Return the [X, Y] coordinate for the center point of the cell that contains the specified text.  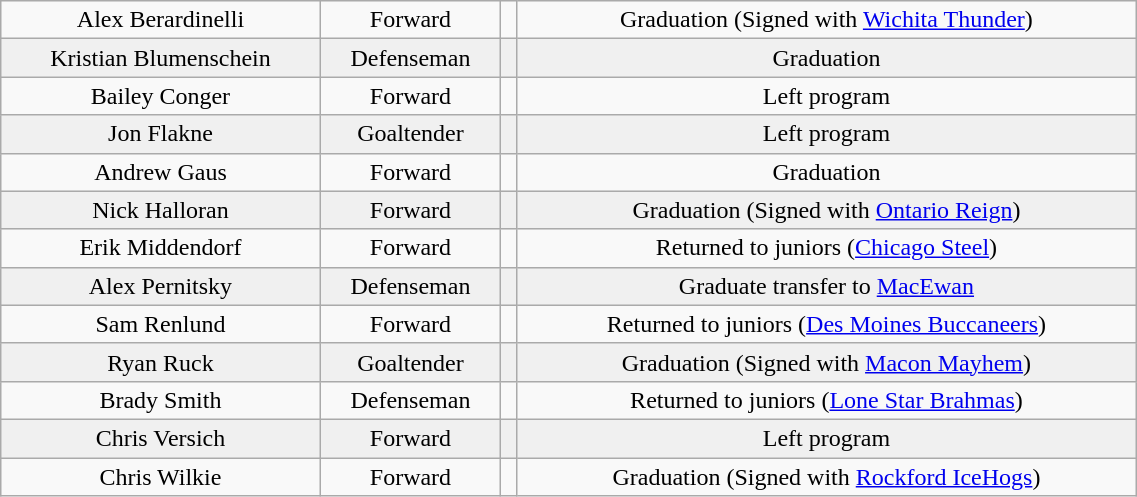
Brady Smith [160, 400]
Erik Middendorf [160, 248]
Returned to juniors (Chicago Steel) [826, 248]
Returned to juniors (Lone Star Brahmas) [826, 400]
Returned to juniors (Des Moines Buccaneers) [826, 324]
Jon Flakne [160, 134]
Alex Berardinelli [160, 20]
Graduation (Signed with Wichita Thunder) [826, 20]
Bailey Conger [160, 96]
Nick Halloran [160, 210]
Chris Versich [160, 438]
Chris Wilkie [160, 477]
Graduation (Signed with Macon Mayhem) [826, 362]
Kristian Blumenschein [160, 58]
Alex Pernitsky [160, 286]
Graduate transfer to MacEwan [826, 286]
Graduation (Signed with Ontario Reign) [826, 210]
Andrew Gaus [160, 172]
Graduation (Signed with Rockford IceHogs) [826, 477]
Sam Renlund [160, 324]
Ryan Ruck [160, 362]
